Provide the (X, Y) coordinate of the cell's center where the given text is located.  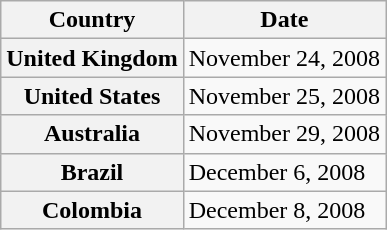
Date (284, 20)
Australia (92, 134)
Country (92, 20)
Brazil (92, 172)
Colombia (92, 210)
November 25, 2008 (284, 96)
December 6, 2008 (284, 172)
December 8, 2008 (284, 210)
United States (92, 96)
November 24, 2008 (284, 58)
United Kingdom (92, 58)
November 29, 2008 (284, 134)
